Extract the (x, y) coordinate from the center of the cell holding the provided text.  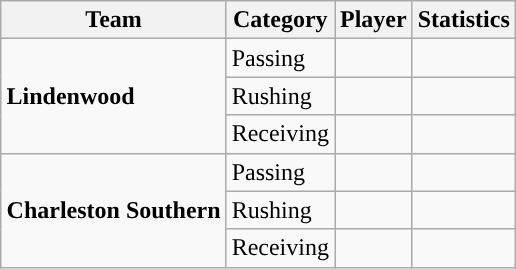
Team (114, 20)
Player (373, 20)
Lindenwood (114, 96)
Category (280, 20)
Charleston Southern (114, 210)
Statistics (464, 20)
